Capture the cell that displays the provided text and extract its (X, Y) central coordinate. 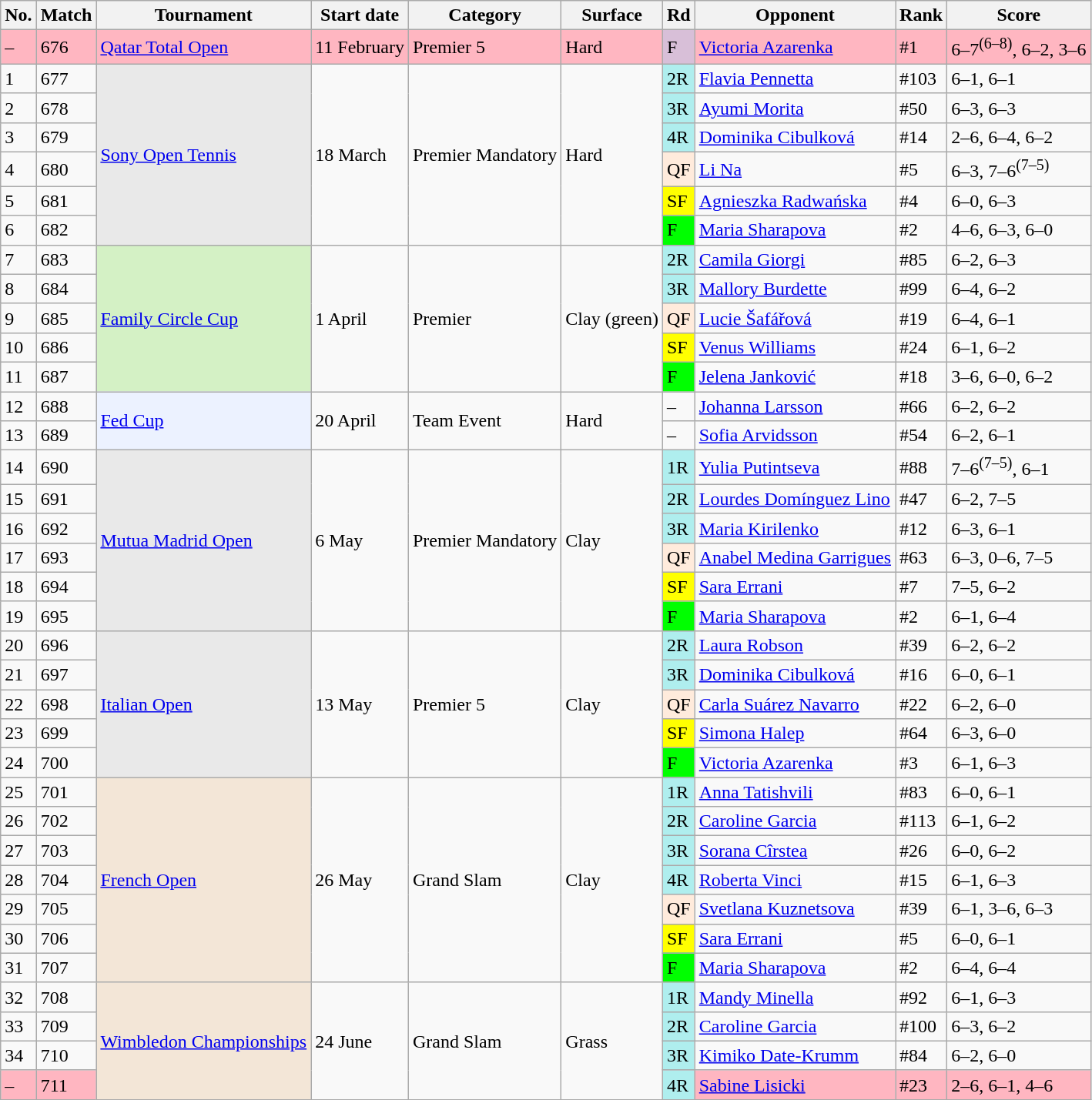
6–4, 6–1 (1019, 318)
7 (18, 259)
692 (66, 528)
7–5, 6–2 (1019, 587)
#3 (921, 763)
#63 (921, 557)
691 (66, 499)
Score (1019, 15)
705 (66, 909)
6 May (360, 540)
6–3, 6–1 (1019, 528)
#88 (921, 468)
6–4, 6–4 (1019, 968)
Camila Giorgi (795, 259)
Mandy Minella (795, 997)
Wimbledon Championships (203, 1041)
6–3, 6–3 (1019, 108)
#23 (921, 1085)
5 (18, 201)
Agnieszka Radwańska (795, 201)
710 (66, 1055)
14 (18, 468)
No. (18, 15)
Opponent (795, 15)
6–3, 7–6(7–5) (1019, 169)
696 (66, 646)
#54 (921, 436)
6–2, 6–3 (1019, 259)
Fed Cup (203, 421)
2–6, 6–4, 6–2 (1019, 137)
Team Event (484, 421)
33 (18, 1026)
Kimiko Date-Krumm (795, 1055)
689 (66, 436)
Clay (green) (612, 318)
Mutua Madrid Open (203, 540)
685 (66, 318)
676 (66, 48)
703 (66, 851)
23 (18, 734)
Jelena Janković (795, 376)
28 (18, 880)
32 (18, 997)
Lourdes Domínguez Lino (795, 499)
6–3, 0–6, 7–5 (1019, 557)
26 (18, 821)
Flavia Pennetta (795, 79)
#22 (921, 704)
19 (18, 616)
Ayumi Morita (795, 108)
6–2, 6–1 (1019, 436)
#50 (921, 108)
25 (18, 792)
Mallory Burdette (795, 289)
Rank (921, 15)
30 (18, 938)
#113 (921, 821)
24 (18, 763)
701 (66, 792)
6–0, 6–3 (1019, 201)
17 (18, 557)
Svetlana Kuznetsova (795, 909)
Rd (678, 15)
695 (66, 616)
#7 (921, 587)
31 (18, 968)
#1 (921, 48)
2–6, 6–1, 4–6 (1019, 1085)
Sorana Cîrstea (795, 851)
698 (66, 704)
French Open (203, 880)
6–3, 6–2 (1019, 1026)
#14 (921, 137)
15 (18, 499)
6–0, 6–2 (1019, 851)
8 (18, 289)
686 (66, 347)
677 (66, 79)
#100 (921, 1026)
Grass (612, 1041)
#92 (921, 997)
13 (18, 436)
Tournament (203, 15)
Johanna Larsson (795, 406)
Anabel Medina Garrigues (795, 557)
Italian Open (203, 704)
702 (66, 821)
4 (18, 169)
681 (66, 201)
Venus Williams (795, 347)
678 (66, 108)
#18 (921, 376)
679 (66, 137)
18 (18, 587)
29 (18, 909)
27 (18, 851)
#15 (921, 880)
6–1, 3–6, 6–3 (1019, 909)
#64 (921, 734)
#4 (921, 201)
Anna Tatishvili (795, 792)
697 (66, 675)
708 (66, 997)
3–6, 6–0, 6–2 (1019, 376)
12 (18, 406)
22 (18, 704)
34 (18, 1055)
680 (66, 169)
704 (66, 880)
682 (66, 230)
Match (66, 15)
Carla Suárez Navarro (795, 704)
690 (66, 468)
687 (66, 376)
Sabine Lisicki (795, 1085)
6–7(6–8), 6–2, 3–6 (1019, 48)
Sofia Arvidsson (795, 436)
688 (66, 406)
9 (18, 318)
Yulia Putintseva (795, 468)
#84 (921, 1055)
13 May (360, 704)
#19 (921, 318)
#103 (921, 79)
11 February (360, 48)
18 March (360, 154)
#47 (921, 499)
Start date (360, 15)
6–1, 6–1 (1019, 79)
693 (66, 557)
6–3, 6–0 (1019, 734)
10 (18, 347)
21 (18, 675)
707 (66, 968)
#26 (921, 851)
11 (18, 376)
7–6(7–5), 6–1 (1019, 468)
1 (18, 79)
4–6, 6–3, 6–0 (1019, 230)
6–1, 6–4 (1019, 616)
709 (66, 1026)
706 (66, 938)
#85 (921, 259)
16 (18, 528)
24 June (360, 1041)
20 April (360, 421)
711 (66, 1085)
Roberta Vinci (795, 880)
Li Na (795, 169)
6–4, 6–2 (1019, 289)
Family Circle Cup (203, 318)
1 April (360, 318)
Sony Open Tennis (203, 154)
#66 (921, 406)
6 (18, 230)
683 (66, 259)
#16 (921, 675)
684 (66, 289)
26 May (360, 880)
20 (18, 646)
699 (66, 734)
Qatar Total Open (203, 48)
Maria Kirilenko (795, 528)
2 (18, 108)
6–2, 7–5 (1019, 499)
3 (18, 137)
Lucie Šafářová (795, 318)
Premier (484, 318)
#83 (921, 792)
#12 (921, 528)
Laura Robson (795, 646)
#24 (921, 347)
Surface (612, 15)
Simona Halep (795, 734)
Category (484, 15)
694 (66, 587)
#99 (921, 289)
700 (66, 763)
